For the text-containing cell, return its midpoint in [x, y] coordinate format. 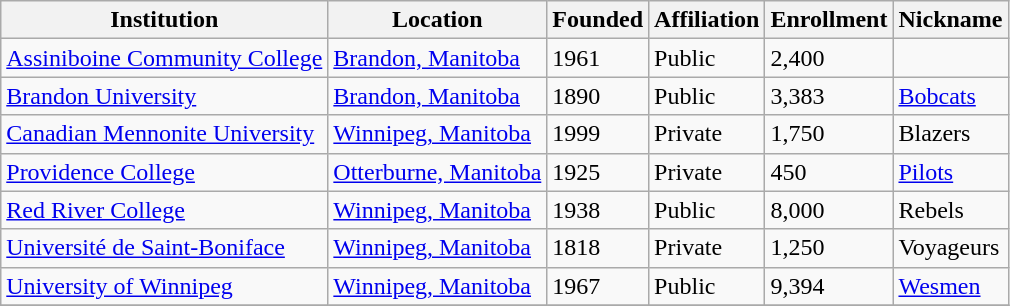
1,250 [829, 248]
450 [829, 172]
1961 [598, 58]
1999 [598, 134]
Wesmen [950, 286]
3,383 [829, 96]
Voyageurs [950, 248]
1,750 [829, 134]
Enrollment [829, 20]
Founded [598, 20]
Université de Saint-Boniface [164, 248]
8,000 [829, 210]
Red River College [164, 210]
1818 [598, 248]
Providence College [164, 172]
2,400 [829, 58]
Institution [164, 20]
Rebels [950, 210]
University of Winnipeg [164, 286]
1890 [598, 96]
1925 [598, 172]
Assiniboine Community College [164, 58]
Location [438, 20]
Nickname [950, 20]
Brandon University [164, 96]
Canadian Mennonite University [164, 134]
Pilots [950, 172]
Blazers [950, 134]
1967 [598, 286]
Bobcats [950, 96]
Affiliation [707, 20]
Otterburne, Manitoba [438, 172]
1938 [598, 210]
9,394 [829, 286]
